Detect which cell encompasses the target text, then output its (X, Y) center coordinate. 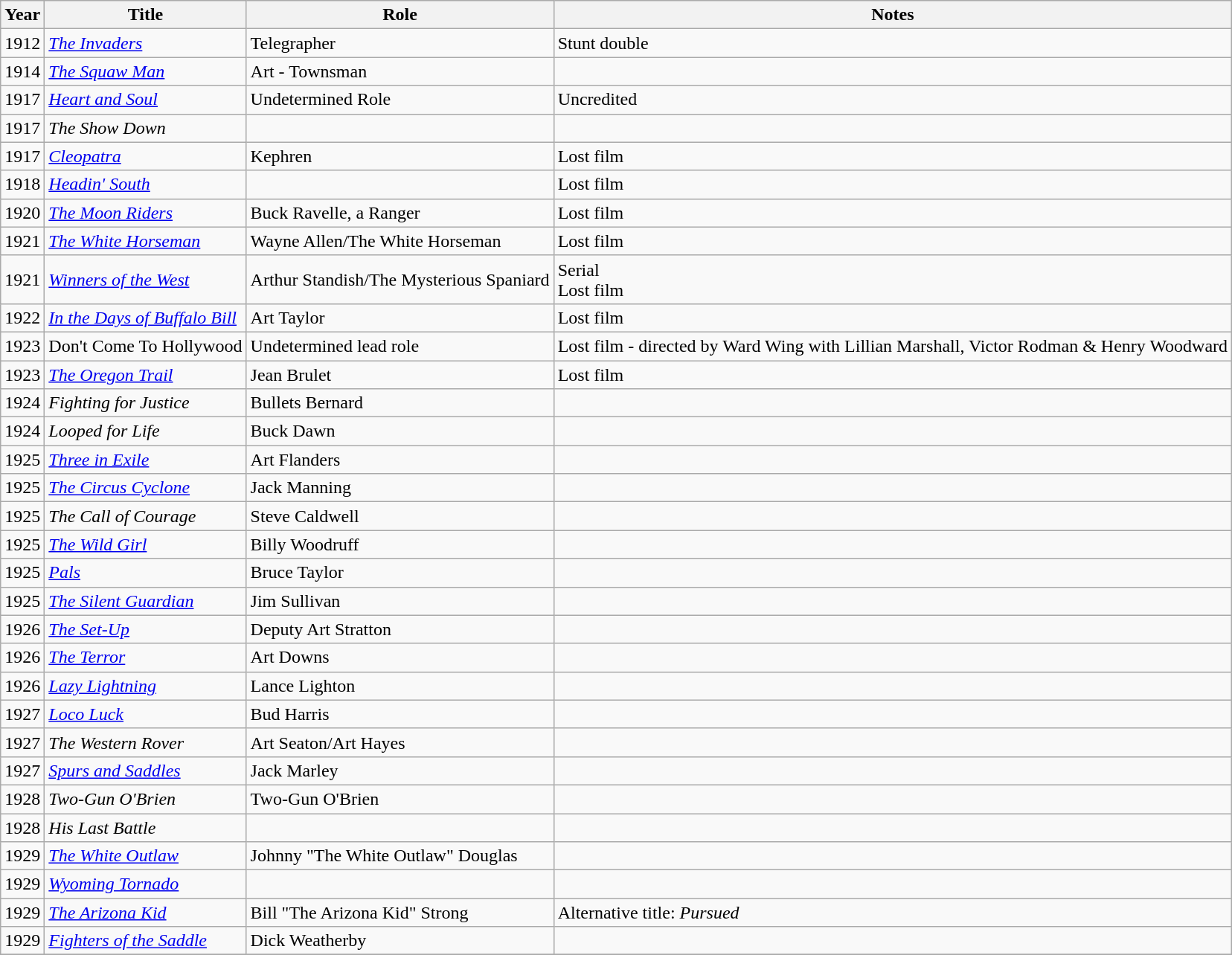
Fighting for Justice (146, 403)
Pals (146, 573)
Jack Marley (400, 771)
Telegrapher (400, 43)
Alternative title: Pursued (893, 913)
Art Taylor (400, 318)
Uncredited (893, 100)
Kephren (400, 156)
Winners of the West (146, 280)
1922 (22, 318)
Jean Brulet (400, 374)
The Wild Girl (146, 544)
Lazy Lightning (146, 686)
Cleopatra (146, 156)
Looped for Life (146, 431)
Bill "The Arizona Kid" Strong (400, 913)
Title (146, 15)
The Arizona Kid (146, 913)
1918 (22, 184)
Undetermined Role (400, 100)
Buck Dawn (400, 431)
The Squaw Man (146, 71)
The Call of Courage (146, 516)
Undetermined lead role (400, 346)
Art Downs (400, 657)
Deputy Art Stratton (400, 629)
The Set-Up (146, 629)
Loco Luck (146, 714)
Role (400, 15)
The Show Down (146, 128)
Lance Lighton (400, 686)
His Last Battle (146, 828)
Arthur Standish/The Mysterious Spaniard (400, 280)
Year (22, 15)
Three in Exile (146, 460)
Bullets Bernard (400, 403)
Art - Townsman (400, 71)
Fighters of the Saddle (146, 941)
Stunt double (893, 43)
SerialLost film (893, 280)
The White Outlaw (146, 856)
Wyoming Tornado (146, 884)
Don't Come To Hollywood (146, 346)
The Invaders (146, 43)
Johnny "The White Outlaw" Douglas (400, 856)
The Oregon Trail (146, 374)
Headin' South (146, 184)
Notes (893, 15)
Billy Woodruff (400, 544)
1914 (22, 71)
The Western Rover (146, 742)
Jack Manning (400, 488)
Wayne Allen/The White Horseman (400, 241)
The Silent Guardian (146, 601)
Buck Ravelle, a Ranger (400, 213)
In the Days of Buffalo Bill (146, 318)
1912 (22, 43)
Art Flanders (400, 460)
Jim Sullivan (400, 601)
The Circus Cyclone (146, 488)
Bud Harris (400, 714)
The Moon Riders (146, 213)
Spurs and Saddles (146, 771)
Art Seaton/Art Hayes (400, 742)
The Terror (146, 657)
1920 (22, 213)
Lost film - directed by Ward Wing with Lillian Marshall, Victor Rodman & Henry Woodward (893, 346)
Heart and Soul (146, 100)
Steve Caldwell (400, 516)
Dick Weatherby (400, 941)
The White Horseman (146, 241)
Bruce Taylor (400, 573)
